Output the (x, y) coordinate of the center of the cell containing the given text.  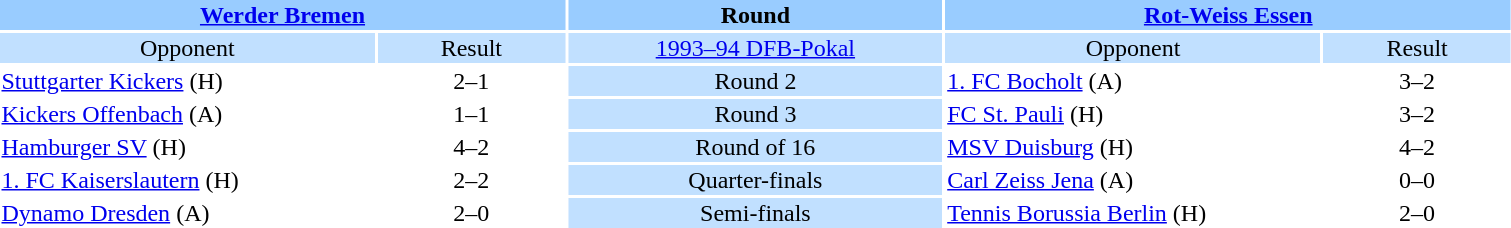
Round 3 (756, 114)
MSV Duisburg (H) (1134, 147)
2–2 (472, 180)
Hamburger SV (H) (188, 147)
0–0 (1416, 180)
2–1 (472, 81)
1. FC Kaiserslautern (H) (188, 180)
Round (756, 15)
FC St. Pauli (H) (1134, 114)
Stuttgarter Kickers (H) (188, 81)
1–1 (472, 114)
Dynamo Dresden (A) (188, 213)
Semi-finals (756, 213)
Round 2 (756, 81)
Kickers Offenbach (A) (188, 114)
Quarter-finals (756, 180)
Round of 16 (756, 147)
Rot-Weiss Essen (1228, 15)
Tennis Borussia Berlin (H) (1134, 213)
1. FC Bocholt (A) (1134, 81)
Werder Bremen (282, 15)
1993–94 DFB-Pokal (756, 48)
Carl Zeiss Jena (A) (1134, 180)
